For the text-containing cell, return its midpoint in (x, y) coordinate format. 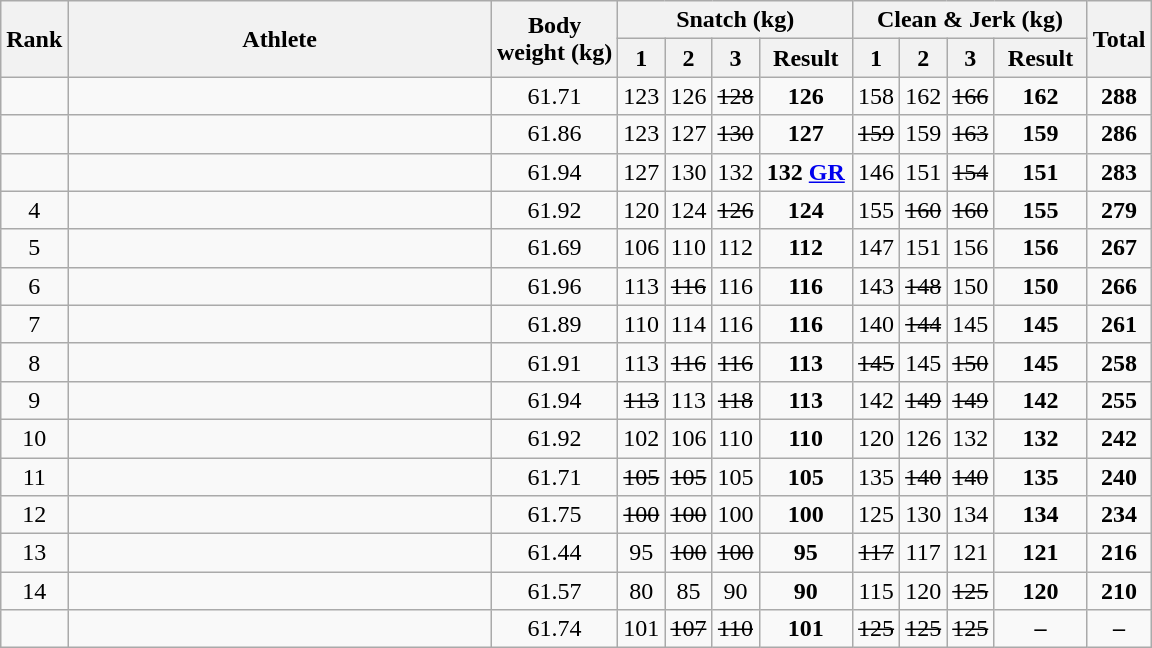
115 (876, 591)
61.44 (554, 553)
261 (1119, 324)
4 (34, 210)
266 (1119, 286)
143 (876, 286)
242 (1119, 438)
85 (688, 591)
147 (876, 248)
283 (1119, 172)
61.74 (554, 629)
132 GR (806, 172)
80 (642, 591)
146 (876, 172)
61.89 (554, 324)
61.57 (554, 591)
61.96 (554, 286)
267 (1119, 248)
Athlete (280, 39)
7 (34, 324)
61.69 (554, 248)
240 (1119, 477)
286 (1119, 134)
128 (736, 96)
12 (34, 515)
14 (34, 591)
210 (1119, 591)
61.91 (554, 362)
Bodyweight (kg) (554, 39)
258 (1119, 362)
13 (34, 553)
6 (34, 286)
163 (970, 134)
61.86 (554, 134)
5 (34, 248)
Snatch (kg) (736, 20)
Clean & Jerk (kg) (970, 20)
148 (924, 286)
234 (1119, 515)
9 (34, 400)
279 (1119, 210)
107 (688, 629)
118 (736, 400)
102 (642, 438)
154 (970, 172)
61.75 (554, 515)
255 (1119, 400)
8 (34, 362)
158 (876, 96)
114 (688, 324)
Total (1119, 39)
Rank (34, 39)
288 (1119, 96)
144 (924, 324)
216 (1119, 553)
10 (34, 438)
11 (34, 477)
166 (970, 96)
